Scan for the cell matching the given text and deliver its [x, y] coordinate at center. 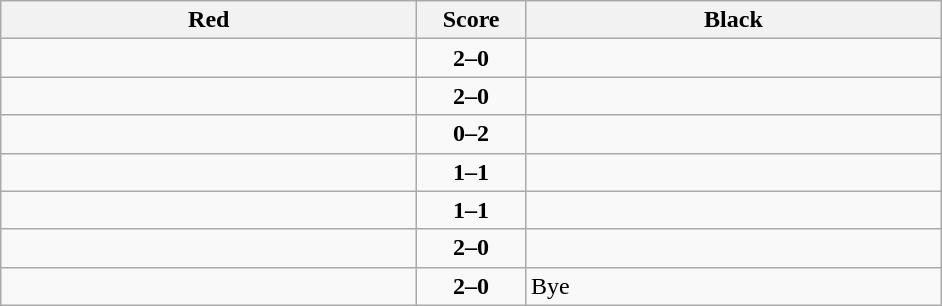
Bye [733, 286]
0–2 [472, 134]
Black [733, 20]
Score [472, 20]
Red [209, 20]
